Scan for the cell matching the given text and deliver its (X, Y) coordinate at center. 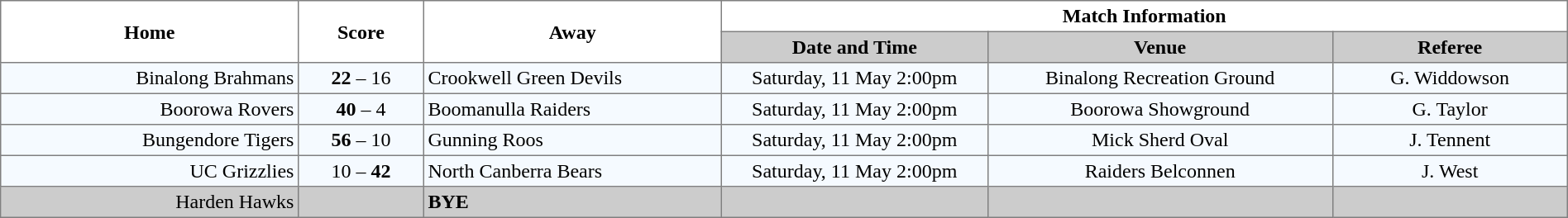
Home (150, 31)
Binalong Recreation Ground (1159, 78)
North Canberra Bears (572, 171)
Mick Sherd Oval (1159, 140)
Venue (1159, 47)
Away (572, 31)
40 – 4 (361, 109)
Bungendore Tigers (150, 140)
Crookwell Green Devils (572, 78)
Boorowa Showground (1159, 109)
BYE (572, 202)
G. Widdowson (1450, 78)
Score (361, 31)
Harden Hawks (150, 202)
10 – 42 (361, 171)
Boorowa Rovers (150, 109)
Referee (1450, 47)
J. Tennent (1450, 140)
Binalong Brahmans (150, 78)
J. West (1450, 171)
UC Grizzlies (150, 171)
Gunning Roos (572, 140)
Raiders Belconnen (1159, 171)
56 – 10 (361, 140)
Match Information (1145, 17)
Date and Time (854, 47)
22 – 16 (361, 78)
Boomanulla Raiders (572, 109)
G. Taylor (1450, 109)
